Extract the (x, y) coordinate from the center of the cell holding the provided text.  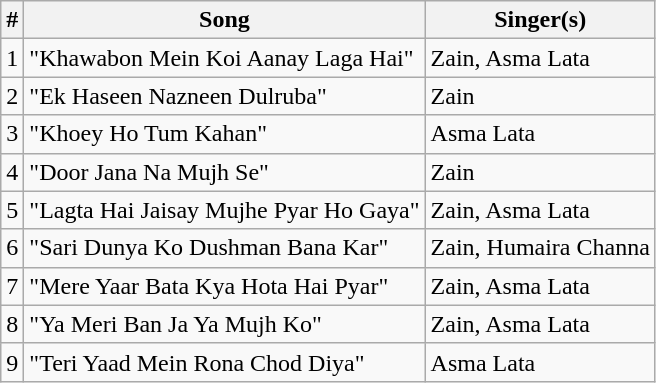
"Door Jana Na Mujh Se" (224, 172)
9 (12, 362)
"Khoey Ho Tum Kahan" (224, 134)
# (12, 20)
"Ek Haseen Nazneen Dulruba" (224, 96)
Singer(s) (540, 20)
"Ya Meri Ban Ja Ya Mujh Ko" (224, 324)
6 (12, 248)
"Lagta Hai Jaisay Mujhe Pyar Ho Gaya" (224, 210)
8 (12, 324)
2 (12, 96)
4 (12, 172)
"Khawabon Mein Koi Aanay Laga Hai" (224, 58)
Zain, Humaira Channa (540, 248)
"Teri Yaad Mein Rona Chod Diya" (224, 362)
7 (12, 286)
"Sari Dunya Ko Dushman Bana Kar" (224, 248)
5 (12, 210)
1 (12, 58)
"Mere Yaar Bata Kya Hota Hai Pyar" (224, 286)
3 (12, 134)
Song (224, 20)
